Capture the cell that displays the provided text and extract its [X, Y] central coordinate. 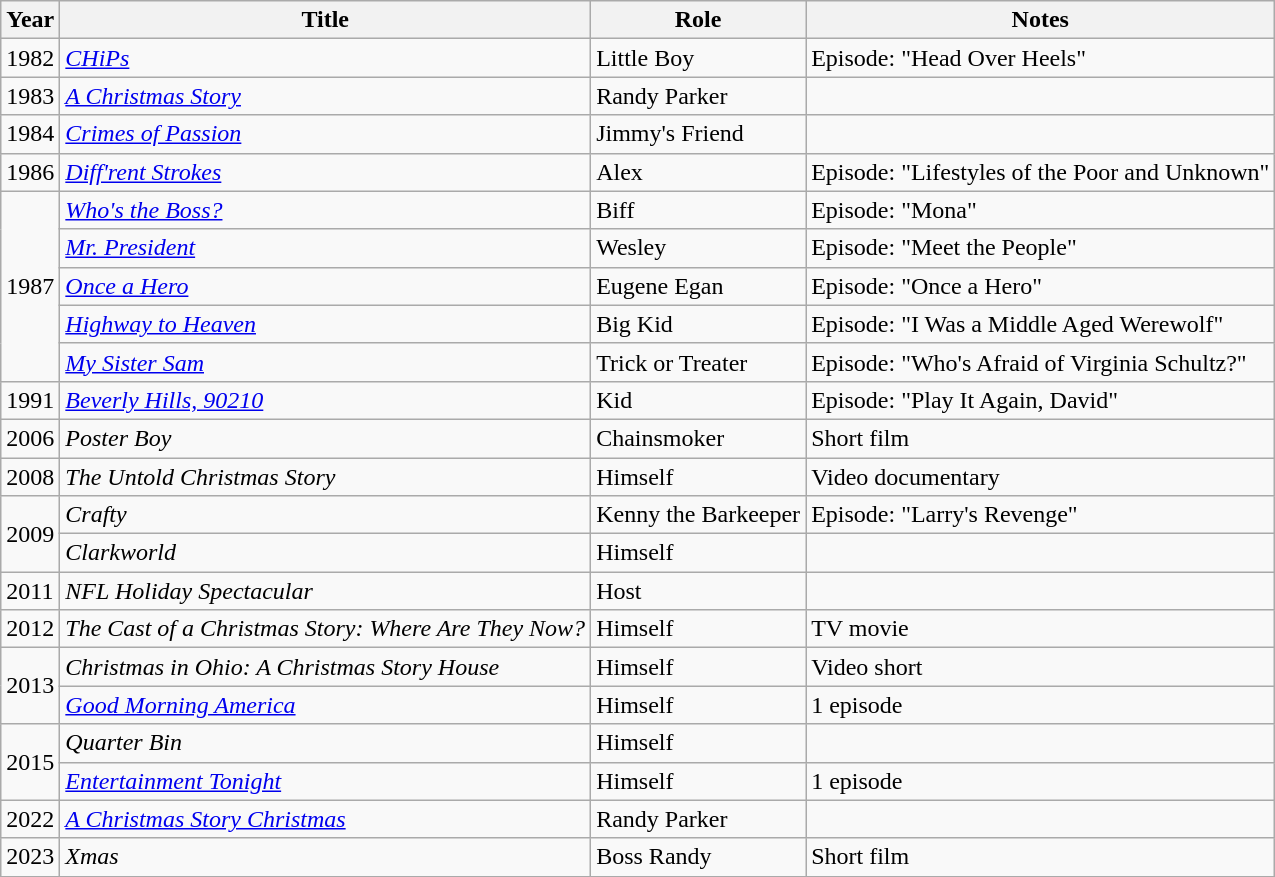
TV movie [1040, 629]
Episode: "Play It Again, David" [1040, 400]
The Untold Christmas Story [326, 477]
Episode: "Head Over Heels" [1040, 58]
Role [698, 20]
Eugene Egan [698, 286]
Host [698, 591]
Jimmy's Friend [698, 134]
Boss Randy [698, 857]
2008 [30, 477]
Trick or Treater [698, 362]
Video short [1040, 667]
Once a Hero [326, 286]
Good Morning America [326, 705]
Chainsmoker [698, 438]
Kenny the Barkeeper [698, 515]
1984 [30, 134]
Kid [698, 400]
My Sister Sam [326, 362]
Who's the Boss? [326, 210]
Xmas [326, 857]
Crimes of Passion [326, 134]
Year [30, 20]
Video documentary [1040, 477]
2012 [30, 629]
2023 [30, 857]
Episode: "Larry's Revenge" [1040, 515]
Mr. President [326, 248]
Crafty [326, 515]
1983 [30, 96]
Episode: "Once a Hero" [1040, 286]
A Christmas Story Christmas [326, 819]
NFL Holiday Spectacular [326, 591]
The Cast of a Christmas Story: Where Are They Now? [326, 629]
CHiPs [326, 58]
Poster Boy [326, 438]
Episode: "Lifestyles of the Poor and Unknown" [1040, 172]
Biff [698, 210]
Christmas in Ohio: A Christmas Story House [326, 667]
Beverly Hills, 90210 [326, 400]
1991 [30, 400]
Wesley [698, 248]
1982 [30, 58]
Little Boy [698, 58]
2015 [30, 762]
Episode: "Meet the People" [1040, 248]
1986 [30, 172]
Alex [698, 172]
2022 [30, 819]
2006 [30, 438]
Highway to Heaven [326, 324]
Episode: "Mona" [1040, 210]
Clarkworld [326, 553]
Episode: "I Was a Middle Aged Werewolf" [1040, 324]
Entertainment Tonight [326, 781]
Diff'rent Strokes [326, 172]
Notes [1040, 20]
A Christmas Story [326, 96]
Episode: "Who's Afraid of Virginia Schultz?" [1040, 362]
1987 [30, 286]
2011 [30, 591]
Title [326, 20]
2009 [30, 534]
Quarter Bin [326, 743]
2013 [30, 686]
Big Kid [698, 324]
